Capture the cell that displays the provided text and extract its [x, y] central coordinate. 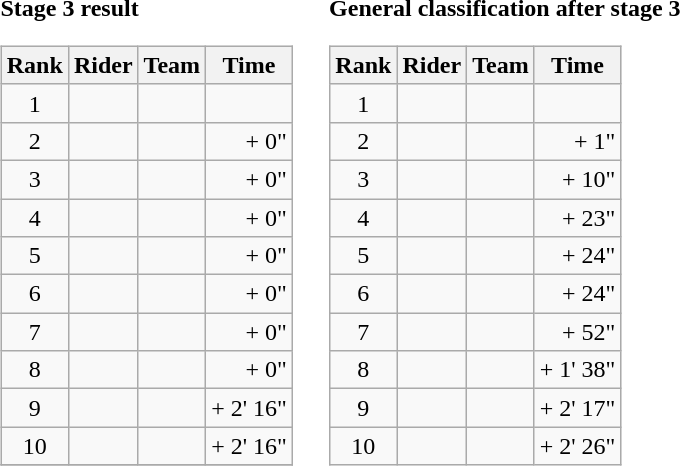
+ 2' 17" [578, 408]
+ 2' 26" [578, 446]
+ 52" [578, 332]
+ 23" [578, 217]
+ 1' 38" [578, 370]
+ 10" [578, 179]
+ 1" [578, 141]
